Find where the given text appears and provide that cell's center as (X, Y) coordinate. 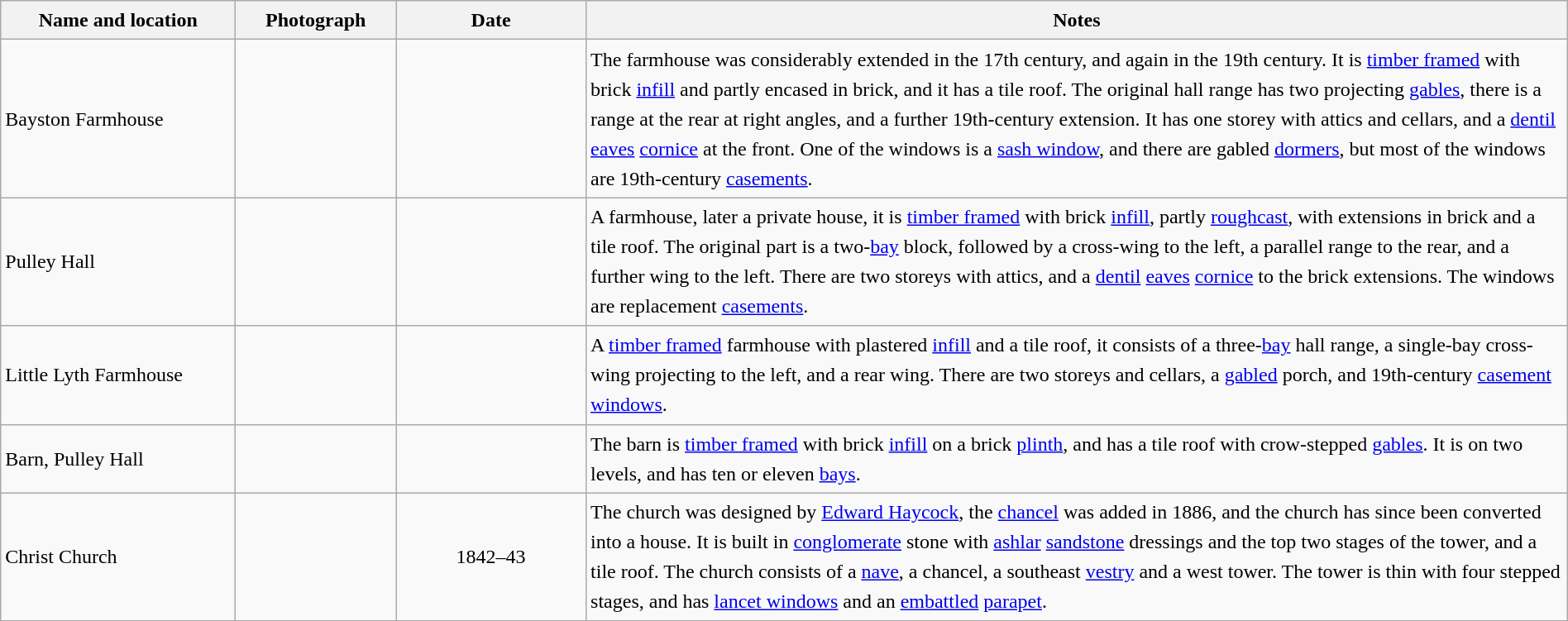
Notes (1077, 20)
Photograph (316, 20)
Little Lyth Farmhouse (118, 375)
1842–43 (491, 557)
Date (491, 20)
Name and location (118, 20)
Barn, Pulley Hall (118, 458)
Christ Church (118, 557)
Pulley Hall (118, 261)
Bayston Farmhouse (118, 119)
